Scan for the cell matching the given text and deliver its (X, Y) coordinate at center. 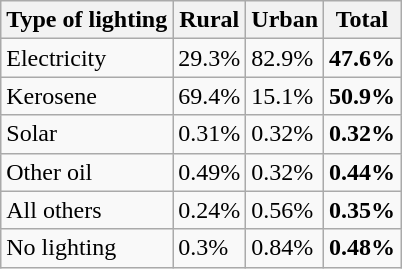
No lighting (87, 248)
0.56% (285, 210)
0.35% (362, 210)
29.3% (210, 58)
15.1% (285, 96)
0.48% (362, 248)
69.4% (210, 96)
0.49% (210, 172)
50.9% (362, 96)
0.24% (210, 210)
Kerosene (87, 96)
0.3% (210, 248)
0.84% (285, 248)
All others (87, 210)
Electricity (87, 58)
Solar (87, 134)
Other oil (87, 172)
Total (362, 20)
Rural (210, 20)
0.44% (362, 172)
0.31% (210, 134)
82.9% (285, 58)
Type of lighting (87, 20)
Urban (285, 20)
47.6% (362, 58)
